Return (x, y) of the center of cell containing provided text 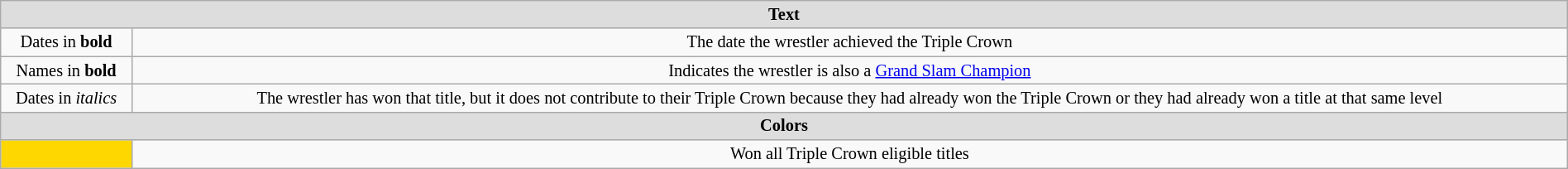
Won all Triple Crown eligible titles (849, 154)
Dates in italics (66, 98)
Colors (784, 126)
Indicates the wrestler is also a Grand Slam Champion (849, 70)
Names in bold (66, 70)
Text (784, 14)
The date the wrestler achieved the Triple Crown (849, 42)
Dates in bold (66, 42)
